Search for the cell housing the specified text and yield its [X, Y] center coordinate. 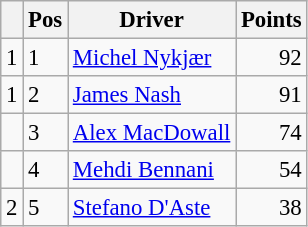
74 [272, 133]
Stefano D'Aste [152, 208]
Pos [46, 20]
3 [46, 133]
4 [46, 170]
Mehdi Bennani [152, 170]
5 [46, 208]
54 [272, 170]
James Nash [152, 95]
Alex MacDowall [152, 133]
92 [272, 58]
Points [272, 20]
38 [272, 208]
Driver [152, 20]
Michel Nykjær [152, 58]
91 [272, 95]
